Extract the (x, y) coordinate from the center of the cell holding the provided text.  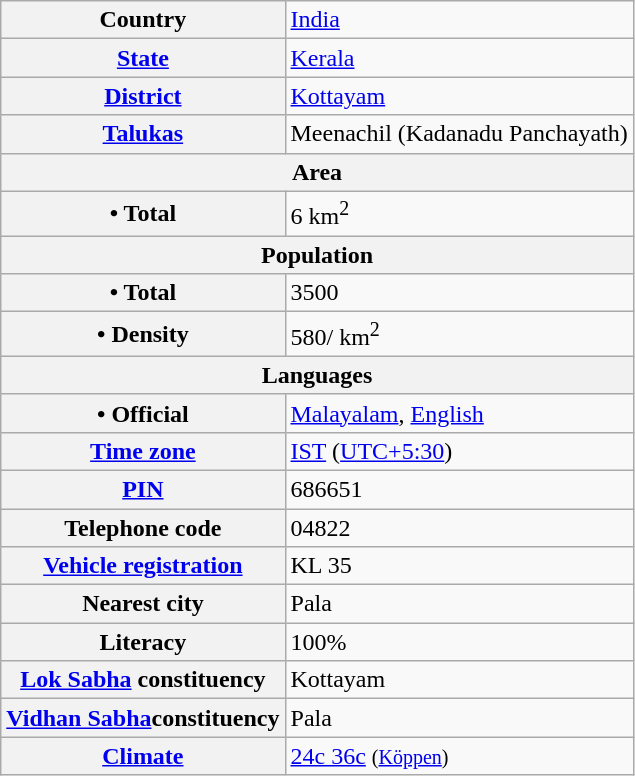
580/ km2 (459, 334)
686651 (459, 489)
100% (459, 642)
Malayalam, English (459, 413)
Kerala (459, 58)
Meenachil (Kadanadu Panchayath) (459, 134)
District (143, 96)
Time zone (143, 451)
PIN (143, 489)
Nearest city (143, 604)
3500 (459, 293)
• Official (143, 413)
Languages (318, 375)
Literacy (143, 642)
Country (143, 20)
India (459, 20)
• Density (143, 334)
Vidhan Sabhaconstituency (143, 718)
Vehicle registration (143, 566)
IST (UTC+5:30) (459, 451)
Population (318, 255)
24c 36c (Köppen) (459, 756)
04822 (459, 528)
KL 35 (459, 566)
Lok Sabha constituency (143, 680)
Talukas (143, 134)
6 km2 (459, 214)
State (143, 58)
Area (318, 172)
Climate (143, 756)
Telephone code (143, 528)
